Scan for the cell matching the given text and deliver its [x, y] coordinate at center. 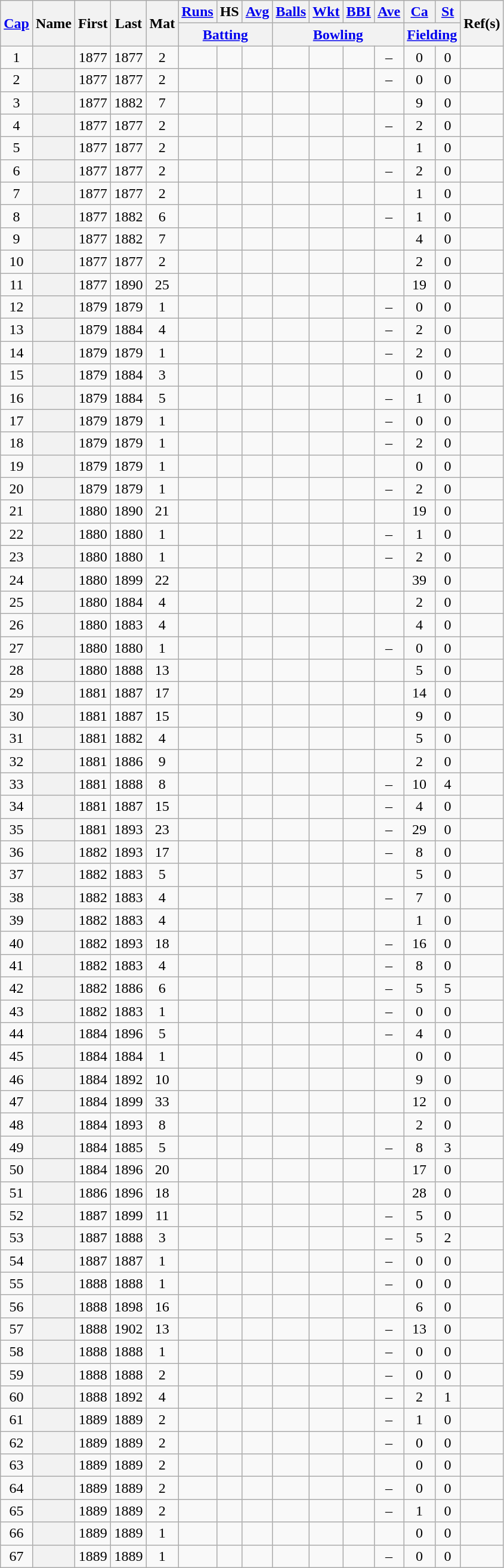
1902 [129, 1329]
Last [129, 23]
63 [17, 1465]
44 [17, 1034]
56 [17, 1306]
47 [17, 1102]
45 [17, 1057]
37 [17, 875]
First [93, 23]
40 [17, 943]
26 [17, 625]
41 [17, 965]
Ca [420, 12]
St [447, 12]
24 [17, 579]
64 [17, 1488]
48 [17, 1125]
1885 [129, 1147]
65 [17, 1511]
31 [17, 739]
32 [17, 761]
Bowling [338, 35]
38 [17, 897]
36 [17, 852]
Balls [291, 12]
Ref(s) [482, 23]
52 [17, 1215]
53 [17, 1238]
34 [17, 807]
1898 [129, 1306]
35 [17, 829]
Ave [389, 12]
Avg [258, 12]
Batting [225, 35]
49 [17, 1147]
58 [17, 1351]
BBI [358, 12]
30 [17, 716]
27 [17, 647]
51 [17, 1193]
Runs [197, 12]
54 [17, 1261]
61 [17, 1420]
43 [17, 1011]
67 [17, 1556]
50 [17, 1170]
Mat [162, 23]
46 [17, 1079]
57 [17, 1329]
62 [17, 1443]
55 [17, 1283]
Cap [17, 23]
66 [17, 1533]
Name [54, 23]
60 [17, 1397]
Wkt [326, 12]
59 [17, 1374]
Fielding [432, 35]
HS [229, 12]
42 [17, 988]
